Return [x, y] of the center of cell containing provided text 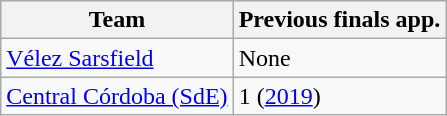
Team [117, 20]
None [340, 58]
Vélez Sarsfield [117, 58]
Previous finals app. [340, 20]
Central Córdoba (SdE) [117, 96]
1 (2019) [340, 96]
